Output the [X, Y] coordinate of the center of the cell containing the given text.  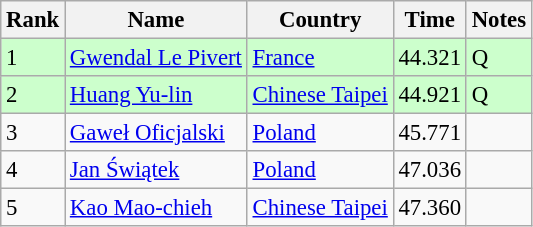
Notes [498, 20]
2 [33, 95]
44.321 [430, 58]
Country [320, 20]
Kao Mao-chieh [156, 208]
Gaweł Oficjalski [156, 133]
Jan Świątek [156, 170]
47.360 [430, 208]
Time [430, 20]
Gwendal Le Pivert [156, 58]
47.036 [430, 170]
Huang Yu-lin [156, 95]
4 [33, 170]
45.771 [430, 133]
3 [33, 133]
Name [156, 20]
44.921 [430, 95]
5 [33, 208]
1 [33, 58]
France [320, 58]
Rank [33, 20]
